Scan for the cell matching the given text and deliver its (X, Y) coordinate at center. 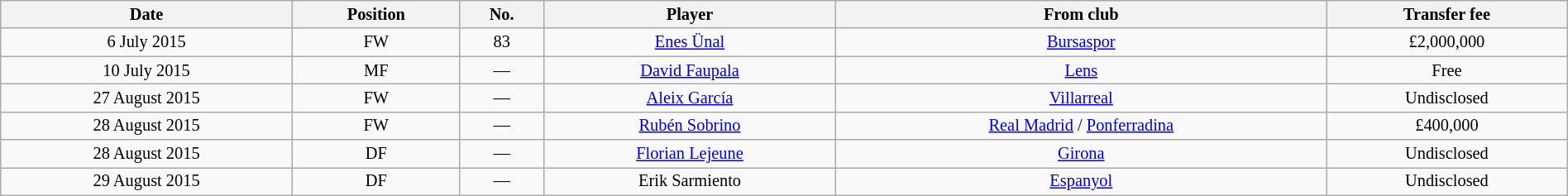
Date (147, 14)
Lens (1082, 70)
No. (501, 14)
Villarreal (1082, 98)
£2,000,000 (1447, 42)
83 (501, 42)
Transfer fee (1447, 14)
6 July 2015 (147, 42)
Enes Ünal (690, 42)
£400,000 (1447, 126)
Florian Lejeune (690, 154)
MF (375, 70)
Espanyol (1082, 181)
David Faupala (690, 70)
Erik Sarmiento (690, 181)
Free (1447, 70)
10 July 2015 (147, 70)
29 August 2015 (147, 181)
Girona (1082, 154)
Real Madrid / Ponferradina (1082, 126)
Bursaspor (1082, 42)
27 August 2015 (147, 98)
Player (690, 14)
Rubén Sobrino (690, 126)
From club (1082, 14)
Aleix García (690, 98)
Position (375, 14)
